Search for the cell housing the specified text and yield its (X, Y) center coordinate. 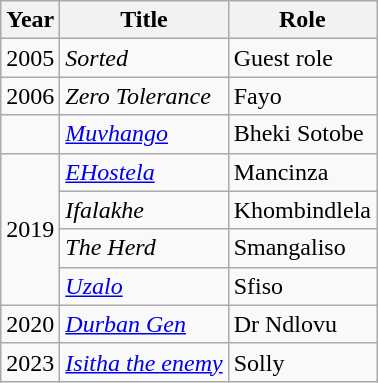
Role (302, 20)
Dr Ndlovu (302, 324)
Muvhango (144, 134)
Durban Gen (144, 324)
Uzalo (144, 286)
Khombindlela (302, 210)
2006 (30, 96)
Title (144, 20)
Smangaliso (302, 248)
The Herd (144, 248)
2005 (30, 58)
Guest role (302, 58)
Zero Tolerance (144, 96)
Isitha the enemy (144, 362)
2020 (30, 324)
Sfiso (302, 286)
Solly (302, 362)
Sorted (144, 58)
Ifalakhe (144, 210)
Year (30, 20)
Fayo (302, 96)
2023 (30, 362)
2019 (30, 229)
Mancinza (302, 172)
Bheki Sotobe (302, 134)
EHostela (144, 172)
